For the text-containing cell, return its midpoint in (X, Y) coordinate format. 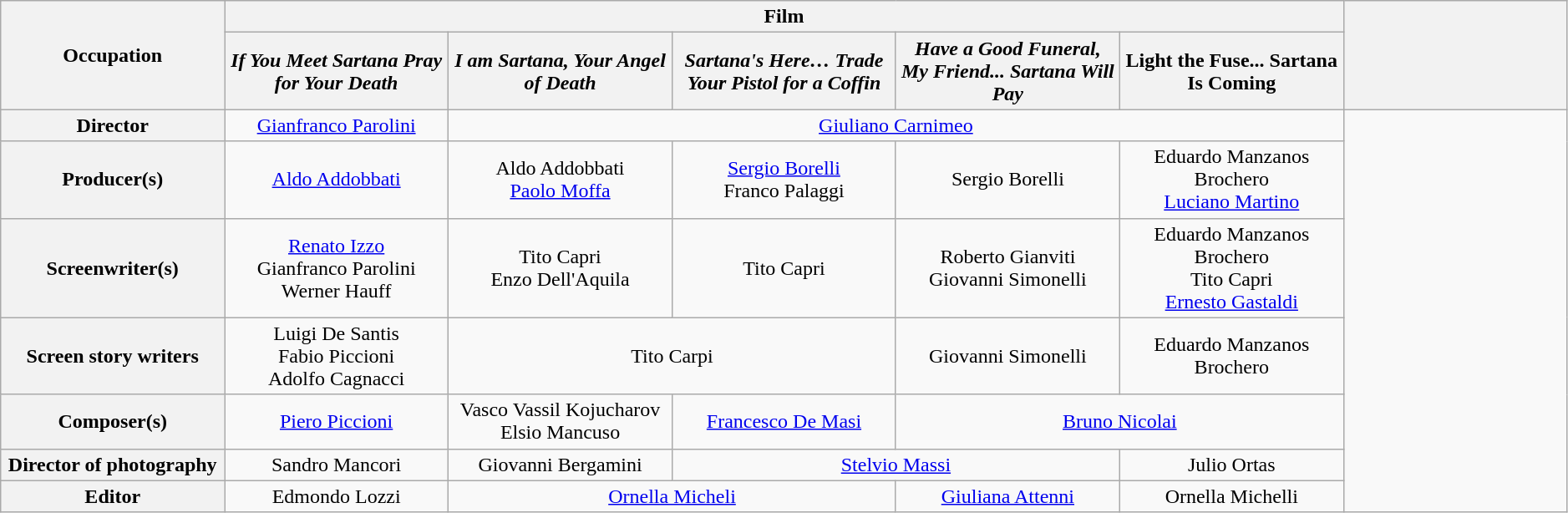
Giuliano Carnimeo (896, 125)
Light the Fuse... Sartana Is Coming (1231, 71)
Piero Piccioni (337, 421)
Sergio Borelli (1007, 180)
Giuliana Attenni (1007, 496)
Eduardo Manzanos BrocheroTito CapriErnesto Gastaldi (1231, 267)
Sandro Mancori (337, 465)
Eduardo Manzanos BrocheroLuciano Martino (1231, 180)
Aldo Addobbati (337, 180)
Director of photography (113, 465)
I am Sartana, Your Angel of Death (561, 71)
Bruno Nicolai (1119, 421)
Editor (113, 496)
Francesco De Masi (784, 421)
Aldo AddobbatiPaolo Moffa (561, 180)
If You Meet Sartana Pray for Your Death (337, 71)
Screenwriter(s) (113, 267)
Renato IzzoGianfranco ParoliniWerner Hauff (337, 267)
Roberto GianvitiGiovanni Simonelli (1007, 267)
Gianfranco Parolini (337, 125)
Have a Good Funeral, My Friend... Sartana Will Pay (1007, 71)
Giovanni Bergamini (561, 465)
Sartana's Here… Trade Your Pistol for a Coffin (784, 71)
Occupation (113, 55)
Luigi De SantisFabio PiccioniAdolfo Cagnacci (337, 356)
Film (784, 17)
Ornella Michelli (1231, 496)
Ornella Micheli (672, 496)
Giovanni Simonelli (1007, 356)
Tito CapriEnzo Dell'Aquila (561, 267)
Director (113, 125)
Edmondo Lozzi (337, 496)
Composer(s) (113, 421)
Screen story writers (113, 356)
Producer(s) (113, 180)
Sergio BorelliFranco Palaggi (784, 180)
Tito Capri (784, 267)
Eduardo Manzanos Brochero (1231, 356)
Julio Ortas (1231, 465)
Tito Carpi (672, 356)
Stelvio Massi (896, 465)
Vasco Vassil KojucharovElsio Mancuso (561, 421)
